Provide the [x, y] coordinate of the cell's center where the given text is located.  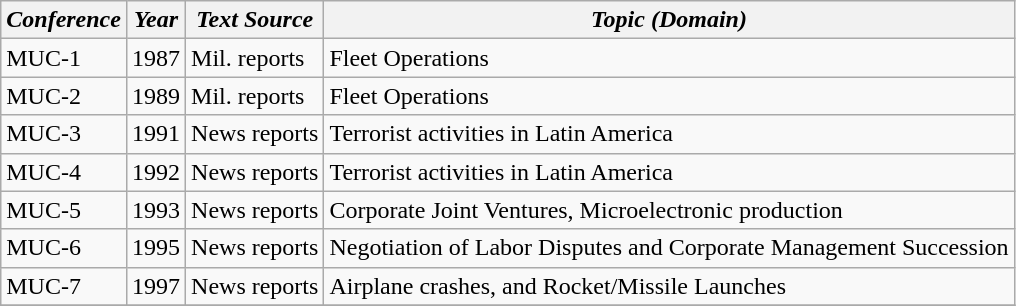
1987 [156, 58]
MUC-1 [64, 58]
1997 [156, 286]
Corporate Joint Ventures, Microelectronic production [669, 210]
MUC-7 [64, 286]
1991 [156, 134]
Negotiation of Labor Disputes and Corporate Management Succession [669, 248]
MUC-2 [64, 96]
MUC-5 [64, 210]
Text Source [255, 20]
MUC-6 [64, 248]
Year [156, 20]
1995 [156, 248]
MUC-4 [64, 172]
MUC-3 [64, 134]
Topic (Domain) [669, 20]
Conference [64, 20]
Airplane crashes, and Rocket/Missile Launches [669, 286]
1989 [156, 96]
1993 [156, 210]
1992 [156, 172]
